From the cell containing the given text, extract its center point as (x, y) coordinate. 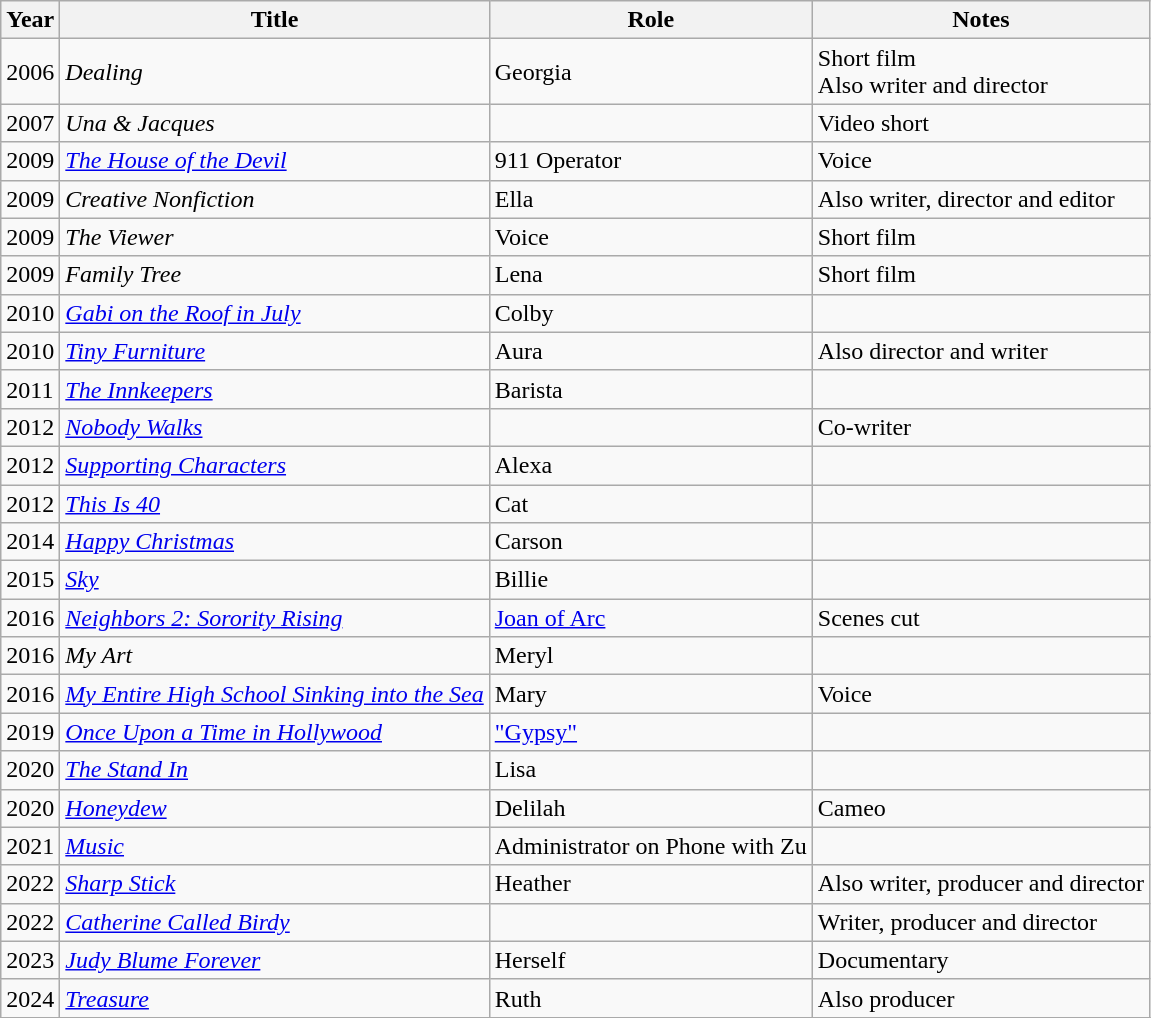
Dealing (274, 72)
Once Upon a Time in Hollywood (274, 732)
2007 (30, 123)
Lisa (650, 770)
Scenes cut (980, 618)
Una & Jacques (274, 123)
Supporting Characters (274, 465)
2015 (30, 580)
Short filmAlso writer and director (980, 72)
Heather (650, 884)
2024 (30, 998)
Tiny Furniture (274, 351)
2006 (30, 72)
2021 (30, 846)
Sky (274, 580)
Neighbors 2: Sorority Rising (274, 618)
Joan of Arc (650, 618)
Honeydew (274, 808)
Music (274, 846)
Video short (980, 123)
Notes (980, 20)
Mary (650, 694)
The Innkeepers (274, 389)
Catherine Called Birdy (274, 922)
Carson (650, 542)
The Stand In (274, 770)
Georgia (650, 72)
Cat (650, 503)
My Entire High School Sinking into the Sea (274, 694)
Year (30, 20)
2011 (30, 389)
Herself (650, 960)
Creative Nonfiction (274, 199)
"Gypsy" (650, 732)
The Viewer (274, 237)
Title (274, 20)
Family Tree (274, 275)
Colby (650, 313)
2014 (30, 542)
Writer, producer and director (980, 922)
Nobody Walks (274, 427)
Gabi on the Roof in July (274, 313)
911 Operator (650, 161)
The House of the Devil (274, 161)
Role (650, 20)
Also writer, producer and director (980, 884)
2019 (30, 732)
Meryl (650, 656)
Treasure (274, 998)
Ella (650, 199)
2023 (30, 960)
Billie (650, 580)
My Art (274, 656)
Documentary (980, 960)
This Is 40 (274, 503)
Alexa (650, 465)
Ruth (650, 998)
Sharp Stick (274, 884)
Aura (650, 351)
Lena (650, 275)
Delilah (650, 808)
Co-writer (980, 427)
Judy Blume Forever (274, 960)
Also producer (980, 998)
Also writer, director and editor (980, 199)
Cameo (980, 808)
Also director and writer (980, 351)
Barista (650, 389)
Administrator on Phone with Zu (650, 846)
Happy Christmas (274, 542)
